For the text-containing cell, return its midpoint in [X, Y] coordinate format. 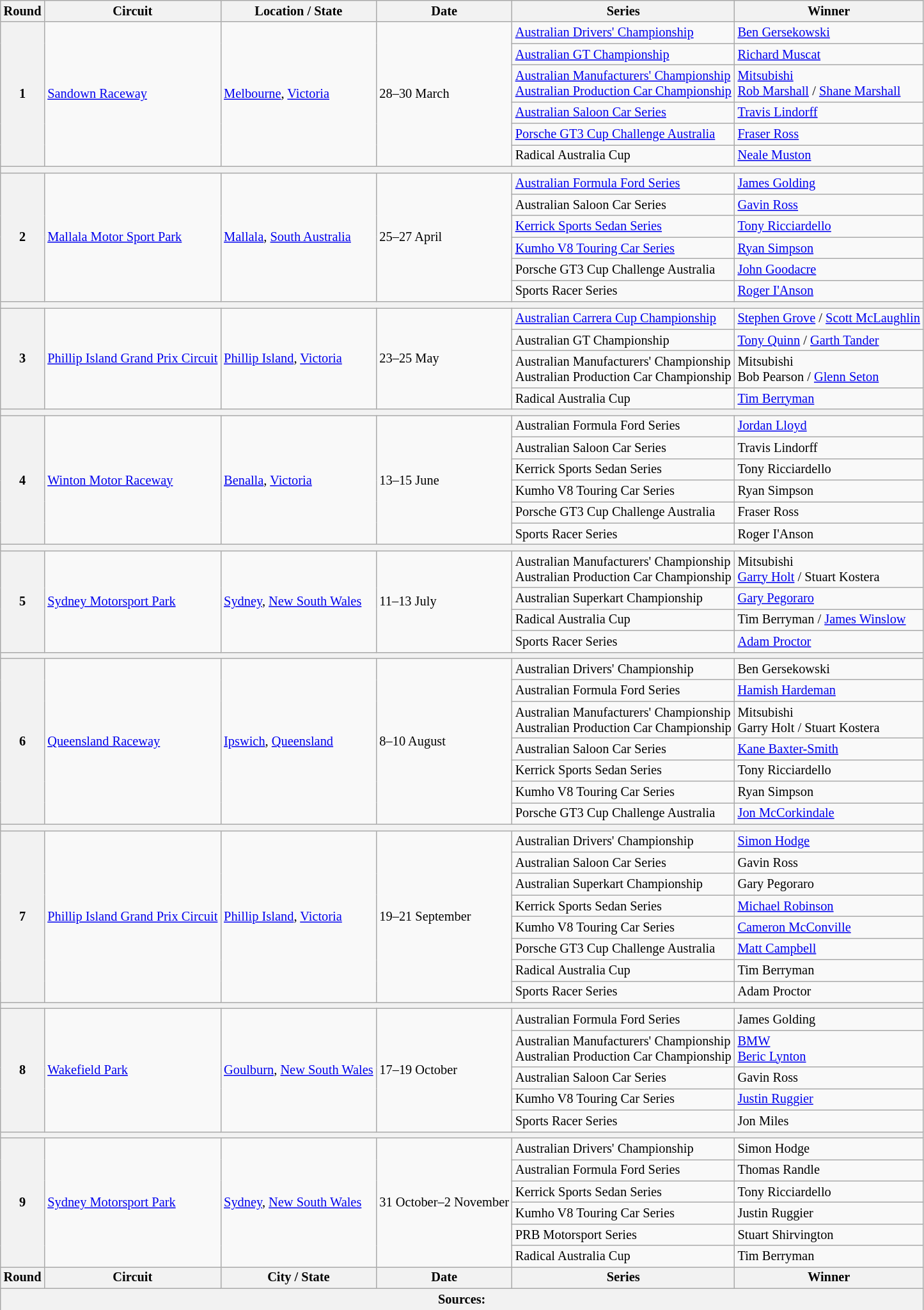
Stuart Shirvington [829, 1235]
3 [23, 358]
11–13 July [444, 601]
Goulburn, New South Wales [298, 1070]
Ipswich, Queensland [298, 741]
6 [23, 741]
Location / State [298, 11]
Wakefield Park [132, 1070]
9 [23, 1202]
23–25 May [444, 358]
Benalla, Victoria [298, 480]
1 [23, 94]
Michael Robinson [829, 906]
Tony Quinn / Garth Tander [829, 340]
Sandown Raceway [132, 94]
BMWBeric Lynton [829, 1049]
Neale Muston [829, 155]
Mallala Motor Sport Park [132, 237]
Thomas Randle [829, 1170]
Winton Motor Raceway [132, 480]
31 October–2 November [444, 1202]
28–30 March [444, 94]
Richard Muscat [829, 54]
2 [23, 237]
4 [23, 480]
25–27 April [444, 237]
13–15 June [444, 480]
Australian Carrera Cup Championship [623, 318]
Jon McCorkindale [829, 813]
7 [23, 917]
John Goodacre [829, 269]
MitsubishiBob Pearson / Glenn Seton [829, 369]
PRB Motorsport Series [623, 1235]
MitsubishiRob Marshall / Shane Marshall [829, 83]
8–10 August [444, 741]
Hamish Hardeman [829, 690]
5 [23, 601]
Sources: [462, 1299]
Stephen Grove / Scott McLaughlin [829, 318]
Kane Baxter-Smith [829, 749]
Jordan Lloyd [829, 426]
Cameron McConville [829, 927]
Jon Miles [829, 1121]
Matt Campbell [829, 949]
Melbourne, Victoria [298, 94]
19–21 September [444, 917]
City / State [298, 1277]
Tim Berryman / James Winslow [829, 620]
8 [23, 1070]
17–19 October [444, 1070]
Mallala, South Australia [298, 237]
Queensland Raceway [132, 741]
